Locate the cell with the specified text and output its [x, y] center coordinate. 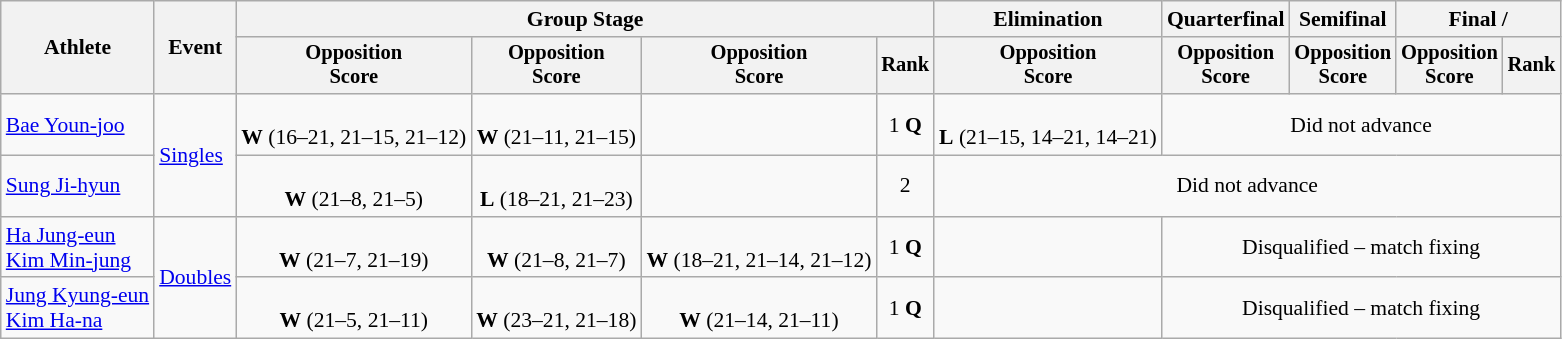
Event [195, 48]
Singles [195, 155]
Doubles [195, 278]
2 [905, 186]
W (21–7, 21–19) [354, 248]
Jung Kyung-eunKim Ha-na [78, 308]
Ha Jung-eunKim Min-jung [78, 248]
L (18–21, 21–23) [556, 186]
Bae Youn-joo [78, 124]
W (21–8, 21–7) [556, 248]
Athlete [78, 48]
W (21–5, 21–11) [354, 308]
W (23–21, 21–18) [556, 308]
W (18–21, 21–14, 21–12) [758, 248]
Sung Ji-hyun [78, 186]
Final / [1478, 19]
W (21–14, 21–11) [758, 308]
Quarterfinal [1226, 19]
Semifinal [1342, 19]
W (16–21, 21–15, 21–12) [354, 124]
W (21–11, 21–15) [556, 124]
Elimination [1048, 19]
W (21–8, 21–5) [354, 186]
Group Stage [585, 19]
L (21–15, 14–21, 14–21) [1048, 124]
